From the cell containing the given text, extract its center point as (X, Y) coordinate. 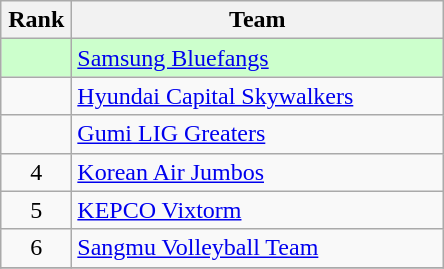
Hyundai Capital Skywalkers (258, 96)
5 (36, 210)
4 (36, 172)
Sangmu Volleyball Team (258, 248)
Team (258, 20)
6 (36, 248)
Samsung Bluefangs (258, 58)
Korean Air Jumbos (258, 172)
Rank (36, 20)
Gumi LIG Greaters (258, 134)
KEPCO Vixtorm (258, 210)
